Scan for the cell matching the given text and deliver its (x, y) coordinate at center. 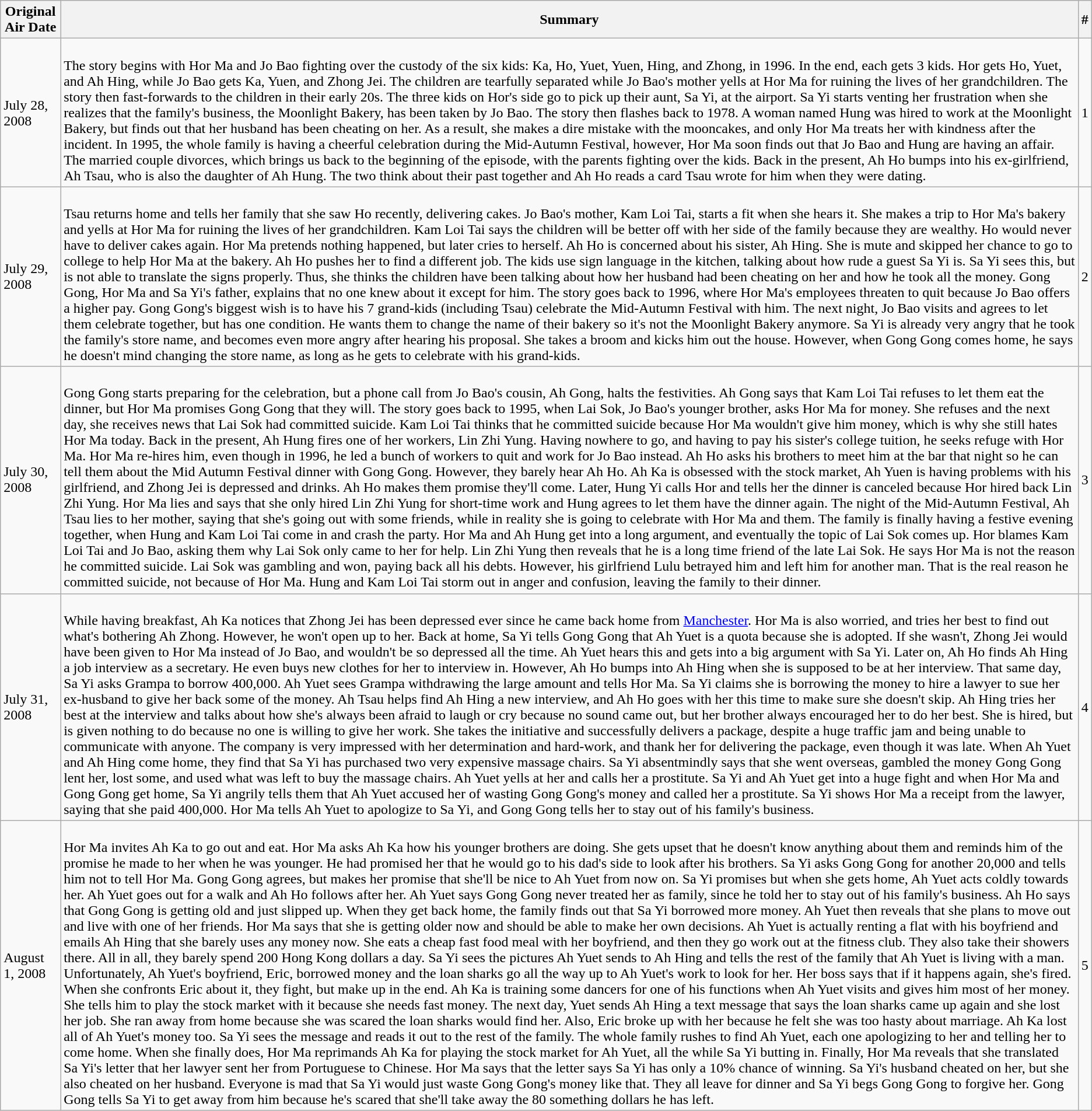
July 29, 2008 (30, 277)
July 28, 2008 (30, 113)
Summary (569, 20)
1 (1085, 113)
3 (1085, 480)
July 31, 2008 (30, 707)
4 (1085, 707)
Original Air Date (30, 20)
# (1085, 20)
5 (1085, 965)
July 30, 2008 (30, 480)
August 1, 2008 (30, 965)
2 (1085, 277)
